Return the (x, y) coordinate for the center point of the cell that contains the specified text.  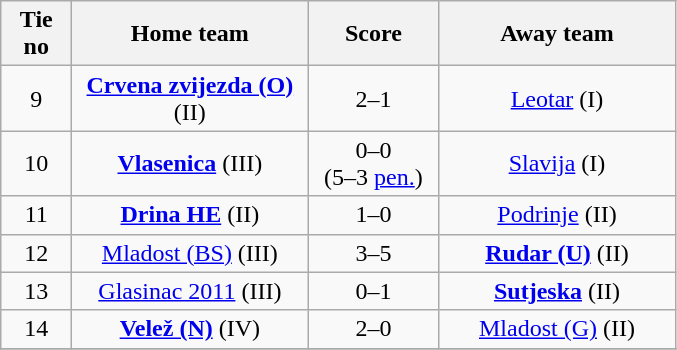
2–0 (374, 329)
9 (36, 98)
10 (36, 164)
Glasinac 2011 (III) (190, 291)
12 (36, 253)
Sutjeska (II) (557, 291)
Vlasenica (III) (190, 164)
Home team (190, 34)
2–1 (374, 98)
Leotar (I) (557, 98)
Drina HE (II) (190, 215)
11 (36, 215)
Tie no (36, 34)
Podrinje (II) (557, 215)
14 (36, 329)
Away team (557, 34)
Velež (N) (IV) (190, 329)
Crvena zvijezda (O) (II) (190, 98)
0–1 (374, 291)
3–5 (374, 253)
0–0(5–3 pen.) (374, 164)
Rudar (U) (II) (557, 253)
Mladost (BS) (III) (190, 253)
1–0 (374, 215)
Slavija (I) (557, 164)
Score (374, 34)
Mladost (G) (II) (557, 329)
13 (36, 291)
